From the cell containing the given text, extract its center point as [X, Y] coordinate. 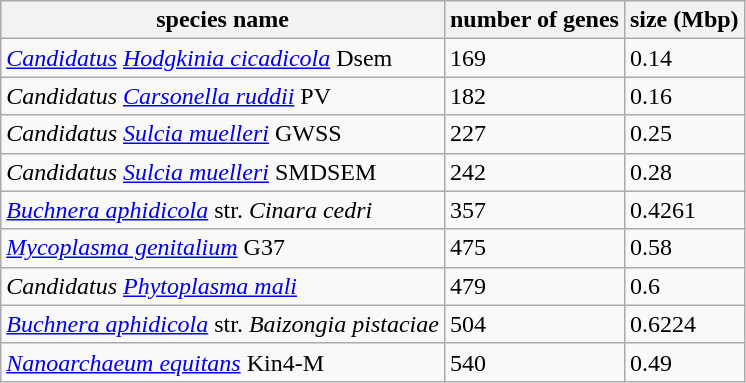
Buchnera aphidicola str. Cinara cedri [223, 210]
0.16 [684, 96]
169 [534, 58]
0.25 [684, 134]
357 [534, 210]
0.14 [684, 58]
242 [534, 172]
475 [534, 248]
Buchnera aphidicola str. Baizongia pistaciae [223, 324]
504 [534, 324]
540 [534, 362]
227 [534, 134]
0.58 [684, 248]
Candidatus Carsonella ruddii PV [223, 96]
182 [534, 96]
species name [223, 20]
0.28 [684, 172]
0.6 [684, 286]
0.6224 [684, 324]
479 [534, 286]
number of genes [534, 20]
Candidatus Sulcia muelleri GWSS [223, 134]
Nanoarchaeum equitans Kin4-M [223, 362]
Candidatus Hodgkinia cicadicola Dsem [223, 58]
0.49 [684, 362]
size (Mbp) [684, 20]
0.4261 [684, 210]
Mycoplasma genitalium G37 [223, 248]
Candidatus Phytoplasma mali [223, 286]
Candidatus Sulcia muelleri SMDSEM [223, 172]
